Return the (X, Y) coordinate for the center point of the cell that contains the specified text.  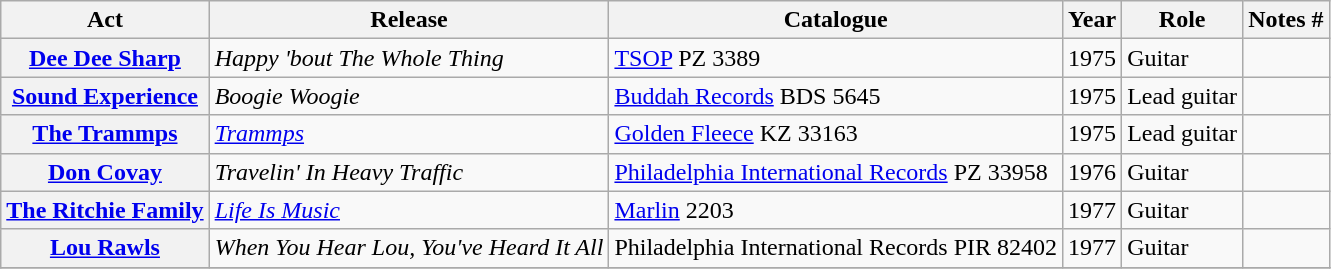
Trammps (409, 134)
Catalogue (836, 20)
When You Hear Lou, You've Heard It All (409, 248)
Act (105, 20)
Philadelphia International Records PZ 33958 (836, 172)
The Trammps (105, 134)
Release (409, 20)
Year (1092, 20)
Philadelphia International Records PIR 82402 (836, 248)
Golden Fleece KZ 33163 (836, 134)
Notes # (1286, 20)
Buddah Records BDS 5645 (836, 96)
1976 (1092, 172)
Lou Rawls (105, 248)
Travelin' In Heavy Traffic (409, 172)
Don Covay (105, 172)
Role (1182, 20)
Marlin 2203 (836, 210)
Boogie Woogie (409, 96)
TSOP PZ 3389 (836, 58)
The Ritchie Family (105, 210)
Life Is Music (409, 210)
Dee Dee Sharp (105, 58)
Happy 'bout The Whole Thing (409, 58)
Sound Experience (105, 96)
